Search for the cell housing the specified text and yield its [X, Y] center coordinate. 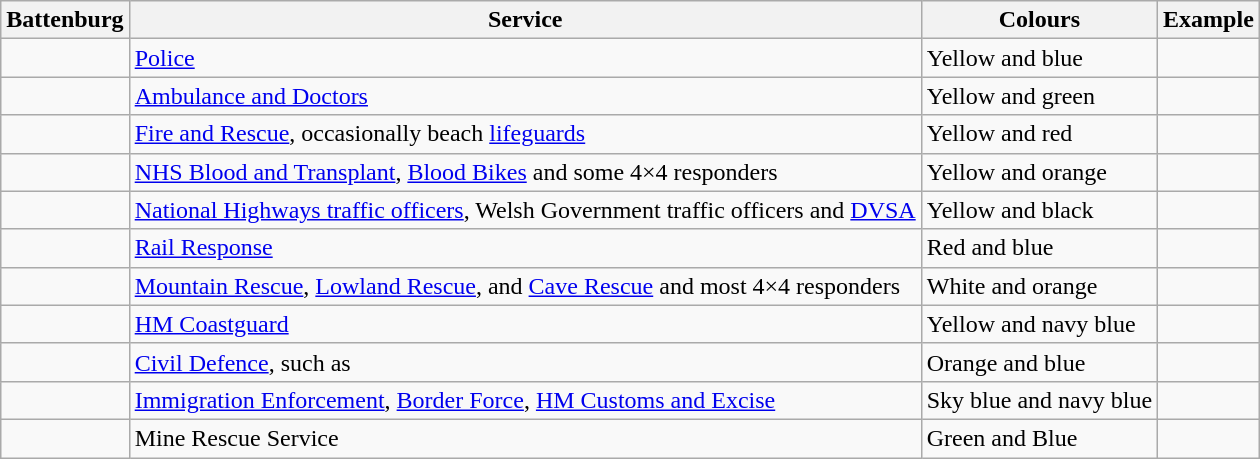
NHS Blood and Transplant, Blood Bikes and some 4×4 responders [525, 172]
Sky blue and navy blue [1039, 400]
Yellow and black [1039, 210]
Mine Rescue Service [525, 438]
Service [525, 20]
Immigration Enforcement, Border Force, HM Customs and Excise [525, 400]
Ambulance and Doctors [525, 96]
Yellow and blue [1039, 58]
Mountain Rescue, Lowland Rescue, and Cave Rescue and most 4×4 responders [525, 286]
Example [1209, 20]
Yellow and orange [1039, 172]
Yellow and red [1039, 134]
Green and Blue [1039, 438]
Yellow and green [1039, 96]
White and orange [1039, 286]
Civil Defence, such as [525, 362]
Yellow and navy blue [1039, 324]
Battenburg [65, 20]
Fire and Rescue, occasionally beach lifeguards [525, 134]
Colours [1039, 20]
Orange and blue [1039, 362]
Police [525, 58]
National Highways traffic officers, Welsh Government traffic officers and DVSA [525, 210]
HM Coastguard [525, 324]
Rail Response [525, 248]
Red and blue [1039, 248]
